Pinpoint the cell where the given text exists, returning its (X, Y) midpoint coordinate. 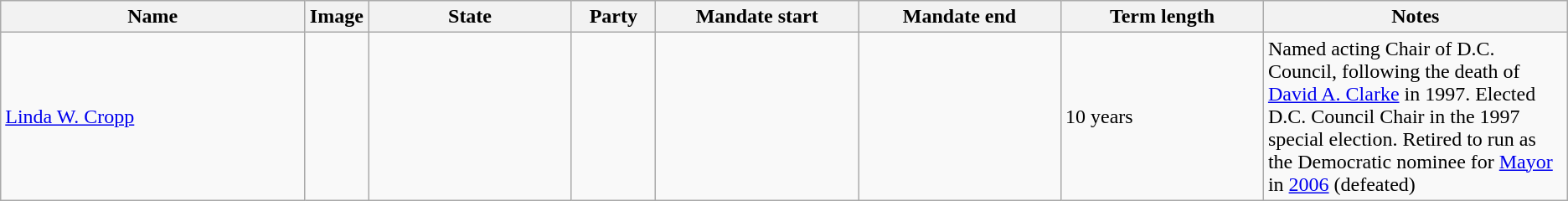
10 years (1162, 116)
Notes (1416, 17)
Mandate start (757, 17)
Party (613, 17)
Term length (1162, 17)
Linda W. Cropp (152, 116)
State (470, 17)
Name (152, 17)
Image (337, 17)
Mandate end (960, 17)
